Detect which cell encompasses the target text, then output its (X, Y) center coordinate. 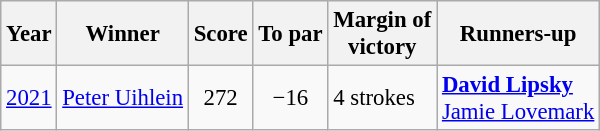
Margin ofvictory (382, 34)
4 strokes (382, 98)
Runners-up (518, 34)
David Lipsky Jamie Lovemark (518, 98)
To par (290, 34)
272 (220, 98)
Peter Uihlein (122, 98)
Winner (122, 34)
−16 (290, 98)
Year (29, 34)
2021 (29, 98)
Score (220, 34)
